Detect which cell encompasses the target text, then output its (x, y) center coordinate. 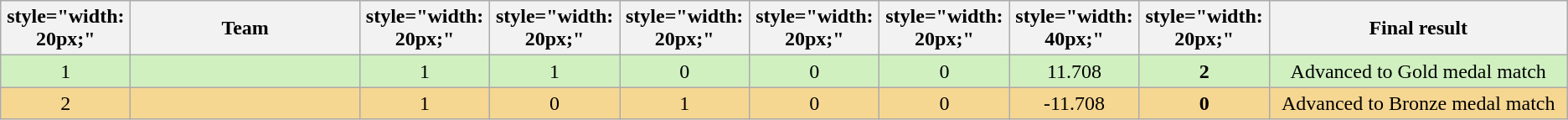
11.708 (1074, 71)
Advanced to Bronze medal match (1418, 103)
Team (245, 29)
Advanced to Gold medal match (1418, 71)
Final result (1418, 29)
-11.708 (1074, 103)
style="width: 40px;" (1074, 29)
